Return [x, y] of the center of cell containing provided text 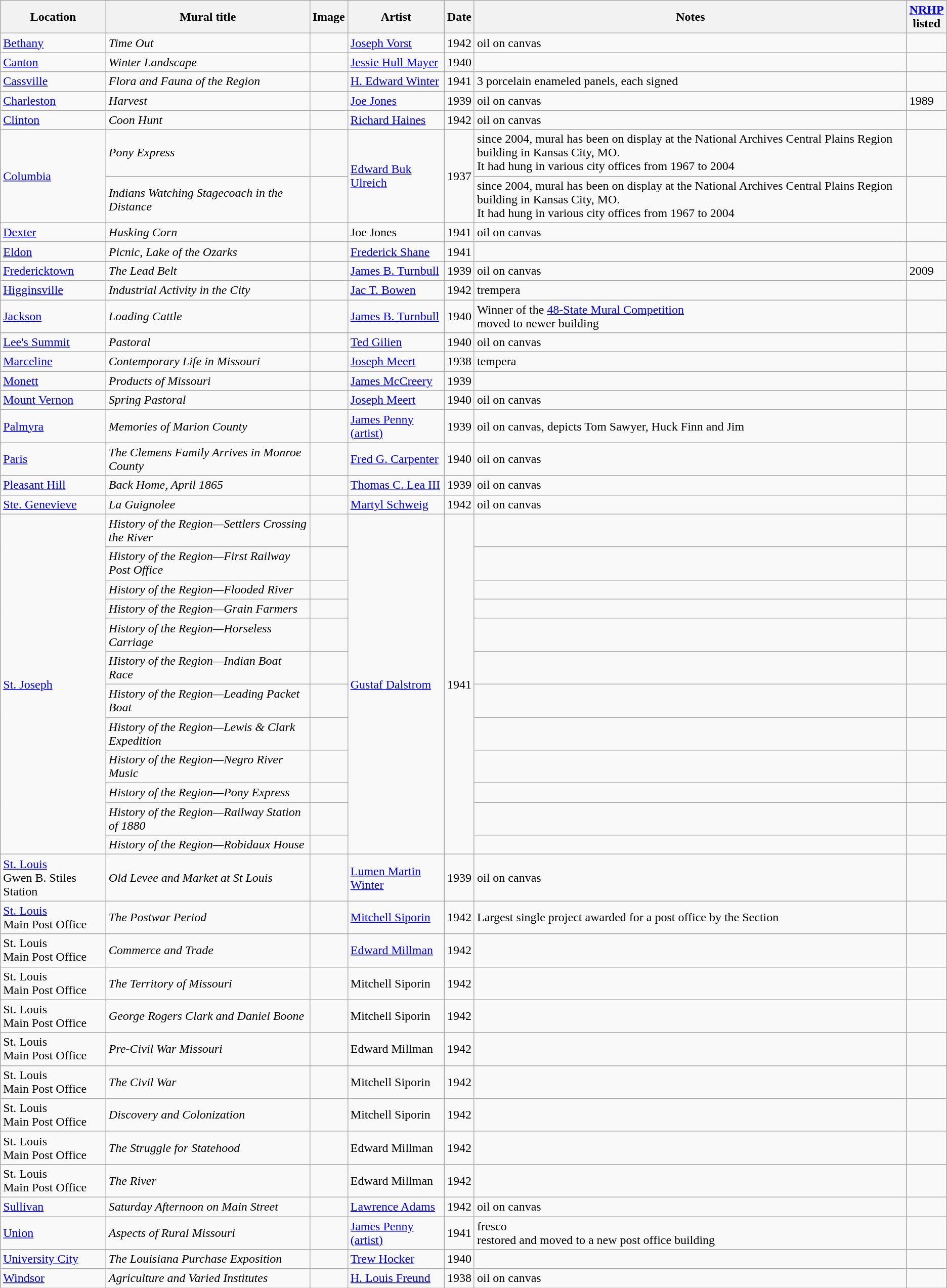
St. LouisMain Post Office [54, 918]
oil on canvas, depicts Tom Sawyer, Huck Finn and Jim [690, 426]
Edward Buk Ulreich [396, 176]
Fredericktown [54, 271]
Location [54, 17]
Notes [690, 17]
Lumen Martin Winter [396, 878]
Memories of Marion County [207, 426]
Lawrence Adams [396, 1207]
Jackson [54, 316]
Clinton [54, 120]
Pastoral [207, 342]
The Lead Belt [207, 271]
History of the Region—First Railway Post Office [207, 564]
University City [54, 1259]
Marceline [54, 362]
Union [54, 1232]
James McCreery [396, 381]
Aspects of Rural Missouri [207, 1232]
The Territory of Missouri [207, 983]
Spring Pastoral [207, 400]
History of the Region—Grain Farmers [207, 609]
Palmyra [54, 426]
Harvest [207, 101]
The Clemens Family Arrives in Monroe County [207, 459]
Mount Vernon [54, 400]
Trew Hocker [396, 1259]
Lee's Summit [54, 342]
Mural title [207, 17]
Indians Watching Stagecoach in the Distance [207, 199]
Martyl Schweig [396, 504]
Eldon [54, 251]
Winter Landscape [207, 62]
Picnic, Lake of the Ozarks [207, 251]
The Postwar Period [207, 918]
Richard Haines [396, 120]
Agriculture and Varied Institutes [207, 1278]
History of the Region—Lewis & Clark Expedition [207, 734]
Fred G. Carpenter [396, 459]
H. Edward Winter [396, 81]
History of the Region—Indian Boat Race [207, 668]
Industrial Activity in the City [207, 290]
History of the Region—Negro River Music [207, 767]
Winner of the 48-State Mural Competitionmoved to newer building [690, 316]
Old Levee and Market at St Louis [207, 878]
Windsor [54, 1278]
Flora and Fauna of the Region [207, 81]
Coon Hunt [207, 120]
Contemporary Life in Missouri [207, 362]
Bethany [54, 43]
The River [207, 1181]
Monett [54, 381]
History of the Region—Pony Express [207, 793]
Charleston [54, 101]
Frederick Shane [396, 251]
George Rogers Clark and Daniel Boone [207, 1016]
Ste. Genevieve [54, 504]
NRHPlisted [927, 17]
Sullivan [54, 1207]
The Louisiana Purchase Exposition [207, 1259]
tempera [690, 362]
Back Home, April 1865 [207, 485]
Dexter [54, 232]
Saturday Afternoon on Main Street [207, 1207]
Pony Express [207, 153]
History of the Region—Horseless Carriage [207, 634]
St. LouisGwen B. Stiles Station [54, 878]
History of the Region—Flooded River [207, 589]
History of the Region—Railway Station of 1880 [207, 819]
History of the Region—Robidaux House [207, 845]
Columbia [54, 176]
La Guignolee [207, 504]
Gustaf Dalstrom [396, 684]
Ted Gilien [396, 342]
3 porcelain enameled panels, each signed [690, 81]
trempera [690, 290]
History of the Region—Settlers Crossing the River [207, 530]
The Civil War [207, 1082]
Artist [396, 17]
Jac T. Bowen [396, 290]
St. Joseph [54, 684]
Discovery and Colonization [207, 1115]
2009 [927, 271]
Loading Cattle [207, 316]
Image [329, 17]
Cassville [54, 81]
Higginsville [54, 290]
Pleasant Hill [54, 485]
Pre-Civil War Missouri [207, 1049]
Date [459, 17]
Largest single project awarded for a post office by the Section [690, 918]
Commerce and Trade [207, 950]
Canton [54, 62]
Thomas C. Lea III [396, 485]
Paris [54, 459]
frescorestored and moved to a new post office building [690, 1232]
Joseph Vorst [396, 43]
The Struggle for Statehood [207, 1147]
1937 [459, 176]
Time Out [207, 43]
Jessie Hull Mayer [396, 62]
Husking Corn [207, 232]
H. Louis Freund [396, 1278]
1989 [927, 101]
History of the Region—Leading Packet Boat [207, 700]
Products of Missouri [207, 381]
